From the cell containing the given text, extract its center point as (X, Y) coordinate. 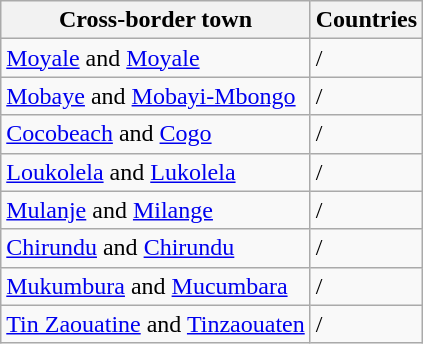
Mukumbura and Mucumbara (156, 286)
Moyale and Moyale (156, 58)
Cross-border town (156, 20)
Cocobeach and Cogo (156, 134)
Chirundu and Chirundu (156, 248)
Countries (366, 20)
Mobaye and Mobayi-Mbongo (156, 96)
Mulanje and Milange (156, 210)
Loukolela and Lukolela (156, 172)
Tin Zaouatine and Tinzaouaten (156, 324)
